Return [X, Y] of the center of cell containing provided text 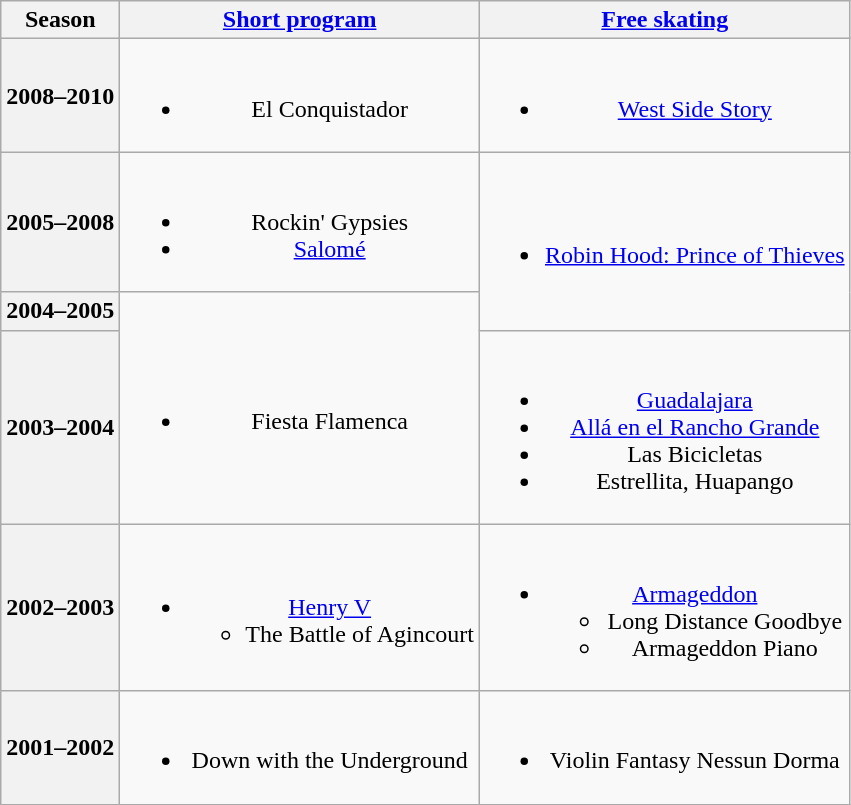
Armageddon Long Distance GoodbyeArmageddon Piano [664, 608]
2004–2005 [60, 311]
Free skating [664, 20]
2008–2010 [60, 96]
2005–2008 [60, 222]
Fiesta Flamenca [300, 408]
Henry V The Battle of Agincourt [300, 608]
2001–2002 [60, 748]
2003–2004 [60, 427]
2002–2003 [60, 608]
GuadalajaraAllá en el Rancho GrandeLas BicicletasEstrellita, Huapango [664, 427]
Short program [300, 20]
Violin Fantasy Nessun Dorma [664, 748]
Season [60, 20]
West Side Story [664, 96]
El Conquistador [300, 96]
Rockin' Gypsies Salomé [300, 222]
Down with the Underground [300, 748]
Robin Hood: Prince of Thieves [664, 241]
